Provide the [x, y] coordinate of the cell's center where the given text is located.  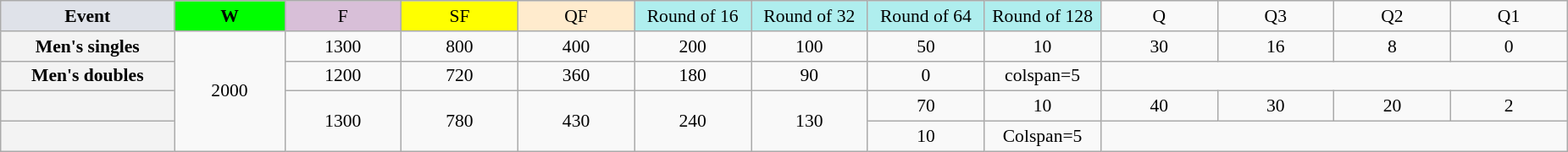
Q3 [1276, 16]
200 [693, 46]
Men's doubles [88, 76]
360 [576, 76]
40 [1159, 106]
colspan=5 [1043, 76]
QF [576, 16]
180 [693, 76]
Q1 [1509, 16]
SF [460, 16]
8 [1393, 46]
2 [1509, 106]
16 [1276, 46]
Round of 64 [926, 16]
Round of 128 [1043, 16]
20 [1393, 106]
Q [1159, 16]
F [343, 16]
Round of 32 [809, 16]
800 [460, 46]
1200 [343, 76]
90 [809, 76]
780 [460, 122]
70 [926, 106]
Round of 16 [693, 16]
720 [460, 76]
50 [926, 46]
W [230, 16]
400 [576, 46]
430 [576, 122]
Q2 [1393, 16]
100 [809, 46]
Event [88, 16]
2000 [230, 91]
Men's singles [88, 46]
240 [693, 122]
Colspan=5 [1043, 137]
130 [809, 122]
